Capture the cell that displays the provided text and extract its (X, Y) central coordinate. 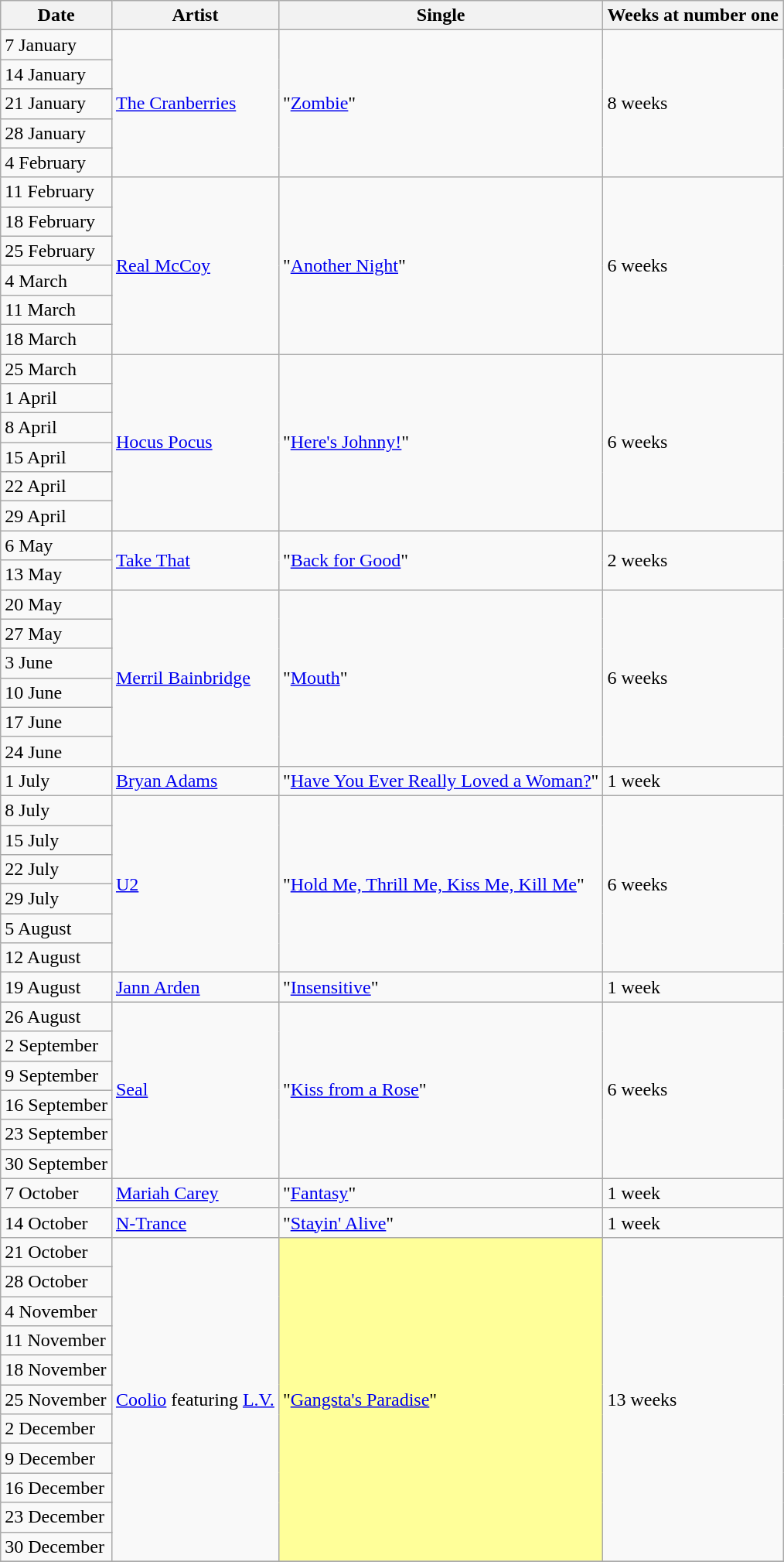
"Hold Me, Thrill Me, Kiss Me, Kill Me" (441, 884)
8 April (56, 428)
22 April (56, 487)
"Fantasy" (441, 1193)
The Cranberries (195, 104)
"Zombie" (441, 104)
25 March (56, 369)
Take That (195, 560)
"Another Night" (441, 265)
5 August (56, 928)
4 March (56, 280)
Seal (195, 1090)
11 November (56, 1341)
24 June (56, 751)
21 October (56, 1252)
16 December (56, 1488)
1 April (56, 398)
25 February (56, 251)
8 weeks (693, 104)
2 weeks (693, 560)
4 February (56, 162)
Date (56, 15)
14 January (56, 74)
26 August (56, 1017)
11 March (56, 309)
12 August (56, 958)
25 November (56, 1400)
15 April (56, 457)
18 February (56, 221)
27 May (56, 634)
30 December (56, 1547)
20 May (56, 604)
9 December (56, 1458)
18 November (56, 1370)
28 January (56, 133)
2 December (56, 1429)
13 May (56, 575)
21 January (56, 104)
2 September (56, 1046)
16 September (56, 1105)
30 September (56, 1164)
N-Trance (195, 1222)
"Back for Good" (441, 560)
28 October (56, 1281)
1 July (56, 781)
Coolio featuring L.V. (195, 1399)
14 October (56, 1222)
4 November (56, 1311)
Weeks at number one (693, 15)
Bryan Adams (195, 781)
11 February (56, 192)
Mariah Carey (195, 1193)
10 June (56, 692)
U2 (195, 884)
19 August (56, 987)
Hocus Pocus (195, 443)
3 June (56, 663)
18 March (56, 339)
"Have You Ever Really Loved a Woman?" (441, 781)
13 weeks (693, 1399)
29 April (56, 516)
15 July (56, 839)
22 July (56, 870)
7 October (56, 1193)
17 June (56, 722)
Single (441, 15)
Artist (195, 15)
7 January (56, 45)
23 December (56, 1517)
"Gangsta's Paradise" (441, 1399)
"Insensitive" (441, 987)
29 July (56, 899)
"Kiss from a Rose" (441, 1090)
Jann Arden (195, 987)
Real McCoy (195, 265)
6 May (56, 545)
23 September (56, 1134)
9 September (56, 1075)
Merril Bainbridge (195, 678)
"Mouth" (441, 678)
8 July (56, 810)
"Here's Johnny!" (441, 443)
"Stayin' Alive" (441, 1222)
